Capture the cell that displays the provided text and extract its (x, y) central coordinate. 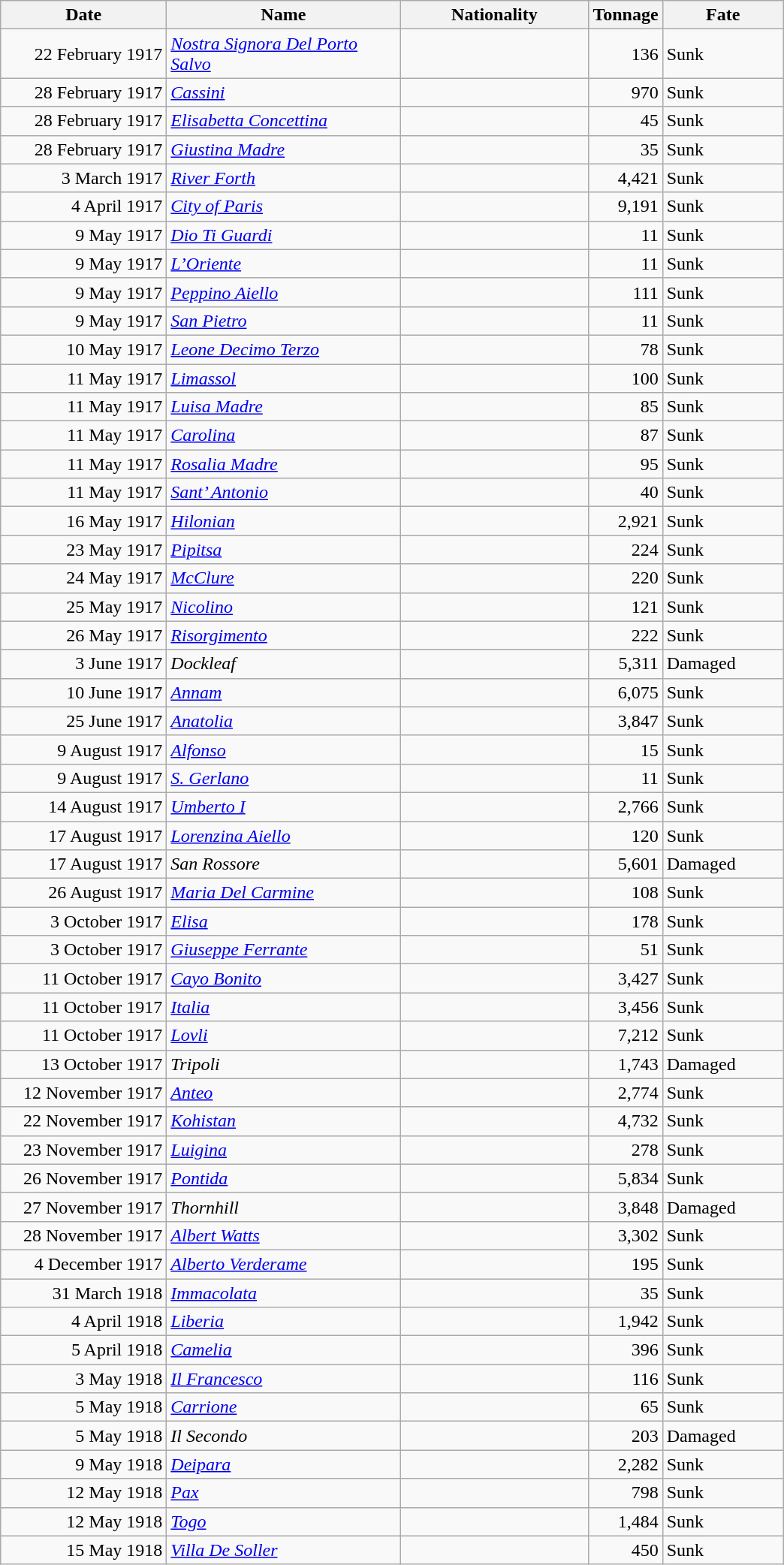
3,302 (626, 1235)
2,774 (626, 1093)
Leone Decimo Terzo (284, 349)
Pax (284, 1493)
27 November 1917 (84, 1207)
Annam (284, 692)
3,848 (626, 1207)
Umberto I (284, 807)
65 (626, 1407)
4,421 (626, 178)
9,191 (626, 207)
45 (626, 121)
Giustina Madre (284, 149)
22 February 1917 (84, 54)
City of Paris (284, 207)
Il Francesco (284, 1379)
14 August 1917 (84, 807)
Rosalia Madre (284, 464)
Thornhill (284, 1207)
Fate (722, 15)
Pipitsa (284, 550)
Immacolata (284, 1292)
Nationality (494, 15)
San Pietro (284, 321)
95 (626, 464)
6,075 (626, 692)
Hilonian (284, 521)
1,942 (626, 1322)
Name (284, 15)
85 (626, 407)
111 (626, 292)
25 May 1917 (84, 607)
Sant’ Antonio (284, 493)
Villa De Soller (284, 1550)
25 June 1917 (84, 721)
3,427 (626, 979)
4,732 (626, 1121)
Elisa (284, 921)
Albert Watts (284, 1235)
Pontida (284, 1178)
1,743 (626, 1064)
Peppino Aiello (284, 292)
23 May 1917 (84, 550)
26 August 1917 (84, 893)
L’Oriente (284, 264)
203 (626, 1436)
Dockleaf (284, 664)
970 (626, 92)
Limassol (284, 378)
4 April 1918 (84, 1322)
15 (626, 749)
178 (626, 921)
Anteo (284, 1093)
Dio Ti Guardi (284, 235)
100 (626, 378)
5,834 (626, 1178)
87 (626, 436)
3 June 1917 (84, 664)
23 November 1917 (84, 1150)
Il Secondo (284, 1436)
Cassini (284, 92)
Tonnage (626, 15)
121 (626, 607)
Nicolino (284, 607)
40 (626, 493)
Cayo Bonito (284, 979)
195 (626, 1264)
Lovli (284, 1036)
Lorenzina Aiello (284, 836)
16 May 1917 (84, 521)
4 December 1917 (84, 1264)
78 (626, 349)
Togo (284, 1521)
San Rossore (284, 864)
1,484 (626, 1521)
116 (626, 1379)
396 (626, 1350)
Italia (284, 1007)
108 (626, 893)
Giuseppe Ferrante (284, 950)
Elisabetta Concettina (284, 121)
Luisa Madre (284, 407)
Risorgimento (284, 635)
15 May 1918 (84, 1550)
2,921 (626, 521)
26 November 1917 (84, 1178)
Camelia (284, 1350)
3 May 1918 (84, 1379)
7,212 (626, 1036)
22 November 1917 (84, 1121)
Liberia (284, 1322)
798 (626, 1493)
4 April 1917 (84, 207)
Tripoli (284, 1064)
Carrione (284, 1407)
Kohistan (284, 1121)
Alfonso (284, 749)
13 October 1917 (84, 1064)
Luigina (284, 1150)
10 June 1917 (84, 692)
9 May 1918 (84, 1464)
31 March 1918 (84, 1292)
224 (626, 550)
Alberto Verderame (284, 1264)
Maria Del Carmine (284, 893)
220 (626, 578)
136 (626, 54)
McClure (284, 578)
24 May 1917 (84, 578)
26 May 1917 (84, 635)
5,601 (626, 864)
Anatolia (284, 721)
10 May 1917 (84, 349)
Deipara (284, 1464)
S. Gerlano (284, 778)
5,311 (626, 664)
Carolina (284, 436)
51 (626, 950)
3,456 (626, 1007)
120 (626, 836)
5 April 1918 (84, 1350)
28 November 1917 (84, 1235)
278 (626, 1150)
2,282 (626, 1464)
Date (84, 15)
3,847 (626, 721)
222 (626, 635)
3 March 1917 (84, 178)
2,766 (626, 807)
Nostra Signora Del Porto Salvo (284, 54)
12 November 1917 (84, 1093)
450 (626, 1550)
River Forth (284, 178)
